Determine the [X, Y] coordinate at the center of the cell enclosing the given text.  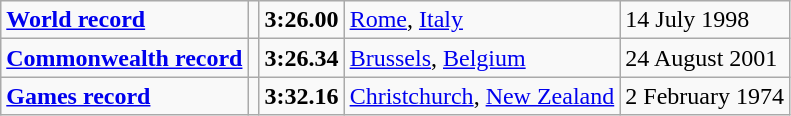
Brussels, Belgium [482, 58]
World record [124, 20]
Christchurch, New Zealand [482, 96]
24 August 2001 [705, 58]
3:32.16 [302, 96]
2 February 1974 [705, 96]
Games record [124, 96]
3:26.34 [302, 58]
Rome, Italy [482, 20]
Commonwealth record [124, 58]
3:26.00 [302, 20]
14 July 1998 [705, 20]
